Extract the [x, y] coordinate from the center of the cell holding the provided text.  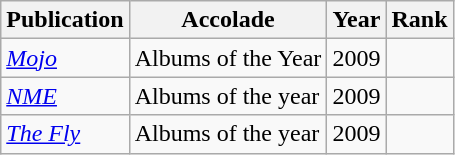
The Fly [65, 134]
Mojo [65, 58]
Accolade [228, 20]
NME [65, 96]
Albums of the Year [228, 58]
Rank [420, 20]
Year [356, 20]
Publication [65, 20]
